From the cell containing the given text, extract its center point as [X, Y] coordinate. 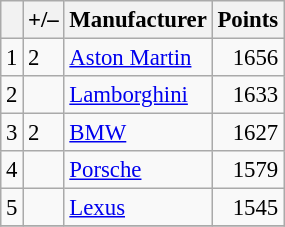
Porsche [138, 170]
5 [12, 208]
+/– [44, 20]
Aston Martin [138, 58]
1579 [248, 170]
1 [12, 58]
1656 [248, 58]
1627 [248, 133]
BMW [138, 133]
Lexus [138, 208]
Lamborghini [138, 95]
Points [248, 20]
1633 [248, 95]
3 [12, 133]
Manufacturer [138, 20]
1545 [248, 208]
4 [12, 170]
